Determine the (X, Y) coordinate at the center of the cell enclosing the given text.  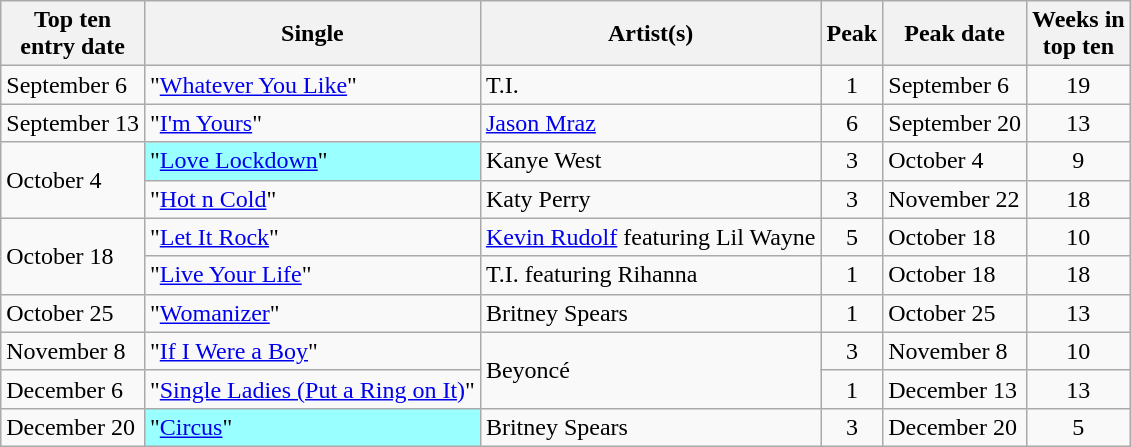
Katy Perry (650, 199)
"Hot n Cold" (312, 199)
"Whatever You Like" (312, 85)
"Circus" (312, 427)
Artist(s) (650, 34)
Peak (852, 34)
9 (1078, 161)
Kanye West (650, 161)
"Love Lockdown" (312, 161)
Single (312, 34)
Beyoncé (650, 370)
Weeks intop ten (1078, 34)
6 (852, 123)
September 13 (73, 123)
Peak date (955, 34)
Top tenentry date (73, 34)
"If I Were a Boy" (312, 351)
Kevin Rudolf featuring Lil Wayne (650, 237)
T.I. featuring Rihanna (650, 275)
19 (1078, 85)
"Single Ladies (Put a Ring on It)" (312, 389)
"Womanizer" (312, 313)
November 22 (955, 199)
"Live Your Life" (312, 275)
Jason Mraz (650, 123)
December 6 (73, 389)
September 20 (955, 123)
December 13 (955, 389)
"I'm Yours" (312, 123)
T.I. (650, 85)
"Let It Rock" (312, 237)
